Determine the (X, Y) coordinate at the center of the cell enclosing the given text.  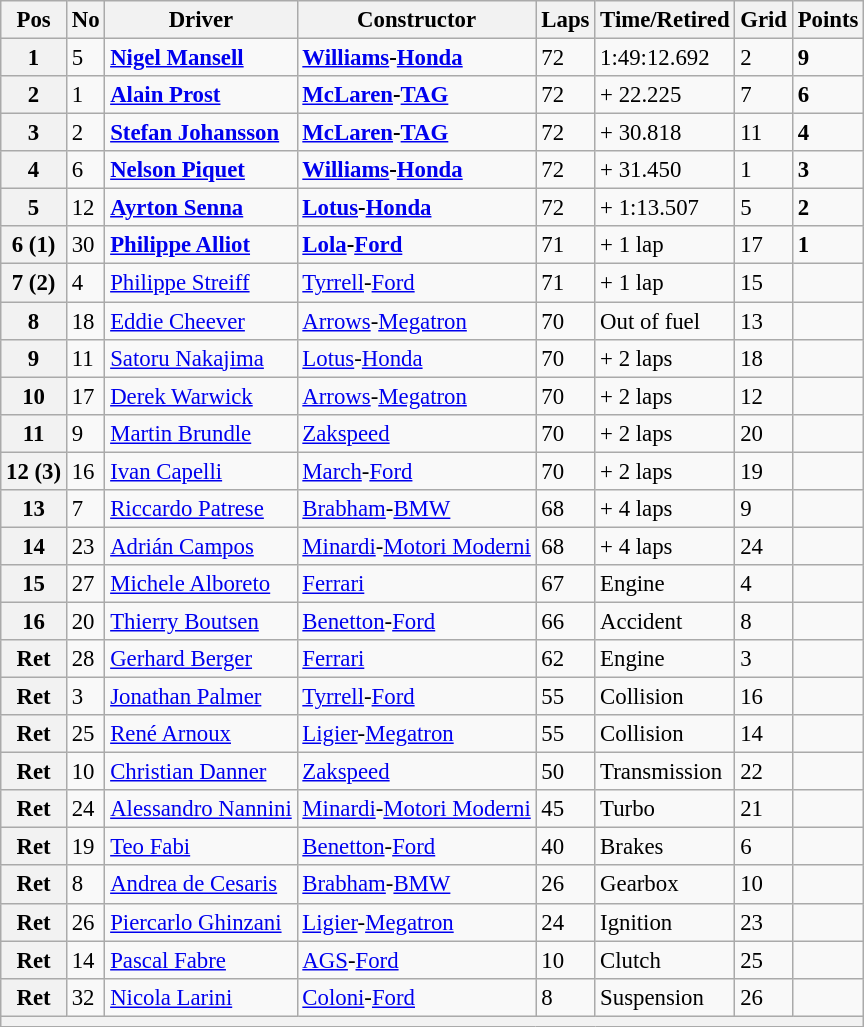
Transmission (665, 772)
Satoru Nakajima (201, 358)
Martin Brundle (201, 433)
Pascal Fabre (201, 960)
Alessandro Nannini (201, 809)
Jonathan Palmer (201, 697)
45 (566, 809)
Nigel Mansell (201, 58)
+ 31.450 (665, 170)
6 (1) (34, 245)
66 (566, 621)
Accident (665, 621)
René Arnoux (201, 734)
Coloni-Ford (416, 997)
21 (764, 809)
Nicola Larini (201, 997)
27 (85, 584)
Nelson Piquet (201, 170)
Ayrton Senna (201, 208)
+ 22.225 (665, 95)
Driver (201, 20)
32 (85, 997)
Riccardo Patrese (201, 509)
Christian Danner (201, 772)
1:49:12.692 (665, 58)
Turbo (665, 809)
Alain Prost (201, 95)
Brakes (665, 847)
Constructor (416, 20)
Teo Fabi (201, 847)
Gerhard Berger (201, 659)
Suspension (665, 997)
Piercarlo Ghinzani (201, 922)
Eddie Cheever (201, 321)
Stefan Johansson (201, 133)
+ 1:13.507 (665, 208)
+ 30.818 (665, 133)
Andrea de Cesaris (201, 885)
Ivan Capelli (201, 471)
30 (85, 245)
28 (85, 659)
Laps (566, 20)
Adrián Campos (201, 546)
Pos (34, 20)
No (85, 20)
22 (764, 772)
12 (3) (34, 471)
Thierry Boutsen (201, 621)
Derek Warwick (201, 396)
67 (566, 584)
AGS-Ford (416, 960)
40 (566, 847)
Ignition (665, 922)
7 (2) (34, 283)
50 (566, 772)
Clutch (665, 960)
Philippe Alliot (201, 245)
Points (828, 20)
62 (566, 659)
Gearbox (665, 885)
Out of fuel (665, 321)
Grid (764, 20)
Philippe Streiff (201, 283)
Lola-Ford (416, 245)
Time/Retired (665, 20)
Michele Alboreto (201, 584)
March-Ford (416, 471)
